Provide the (X, Y) coordinate of the cell's center where the given text is located.  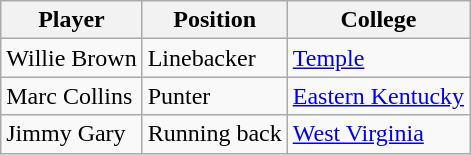
Punter (214, 96)
Jimmy Gary (72, 134)
Position (214, 20)
Temple (378, 58)
Linebacker (214, 58)
West Virginia (378, 134)
College (378, 20)
Eastern Kentucky (378, 96)
Running back (214, 134)
Marc Collins (72, 96)
Player (72, 20)
Willie Brown (72, 58)
